Return the [X, Y] coordinate for the center point of the cell that contains the specified text.  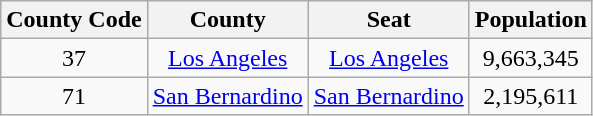
Population [530, 20]
71 [74, 96]
2,195,611 [530, 96]
9,663,345 [530, 58]
Seat [388, 20]
37 [74, 58]
County Code [74, 20]
County [228, 20]
